Capture the cell that displays the provided text and extract its [x, y] central coordinate. 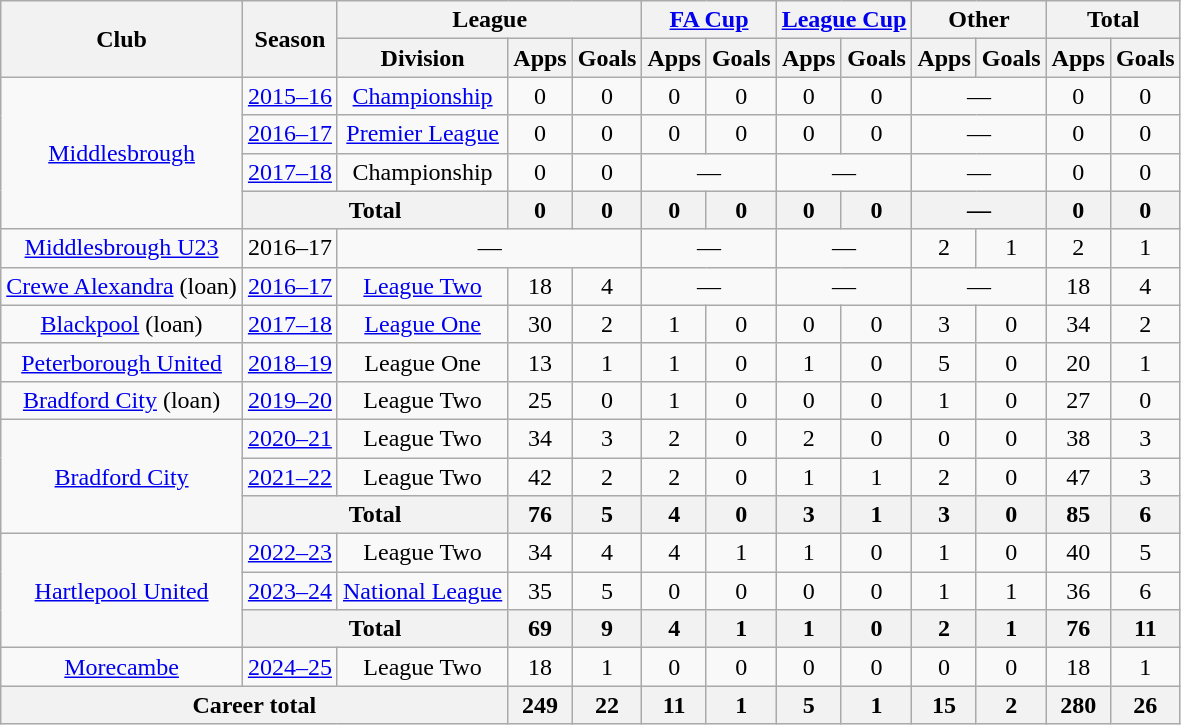
2022–23 [290, 553]
Morecambe [122, 667]
85 [1078, 515]
2018–19 [290, 362]
Middlesbrough [122, 153]
Bradford City [122, 476]
Premier League [422, 134]
38 [1078, 438]
2019–20 [290, 400]
National League [422, 591]
Hartlepool United [122, 591]
Crewe Alexandra (loan) [122, 286]
Bradford City (loan) [122, 400]
20 [1078, 362]
Club [122, 39]
2020–21 [290, 438]
Other [979, 20]
League [489, 20]
249 [540, 705]
9 [607, 629]
30 [540, 324]
Peterborough United [122, 362]
Division [422, 58]
40 [1078, 553]
League Cup [844, 20]
35 [540, 591]
25 [540, 400]
Season [290, 39]
36 [1078, 591]
2021–22 [290, 477]
42 [540, 477]
22 [607, 705]
Career total [254, 705]
2015–16 [290, 96]
Blackpool (loan) [122, 324]
2024–25 [290, 667]
2023–24 [290, 591]
15 [944, 705]
69 [540, 629]
47 [1078, 477]
Middlesbrough U23 [122, 248]
13 [540, 362]
280 [1078, 705]
27 [1078, 400]
FA Cup [709, 20]
26 [1145, 705]
